Find where the given text appears and provide that cell's center as (X, Y) coordinate. 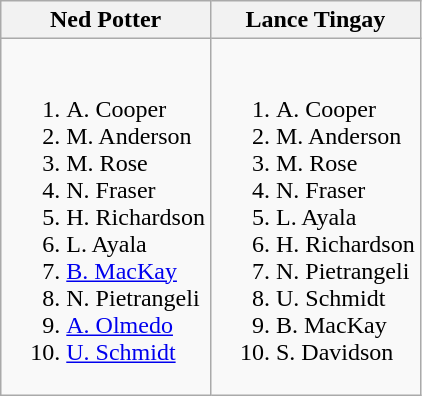
A. Cooper M. Anderson M. Rose N. Fraser H. Richardson L. Ayala B. MacKay N. Pietrangeli A. Olmedo U. Schmidt (106, 217)
Lance Tingay (315, 20)
A. Cooper M. Anderson M. Rose N. Fraser L. Ayala H. Richardson N. Pietrangeli U. Schmidt B. MacKay S. Davidson (315, 217)
Ned Potter (106, 20)
